Pinpoint the cell where the given text exists, returning its [X, Y] midpoint coordinate. 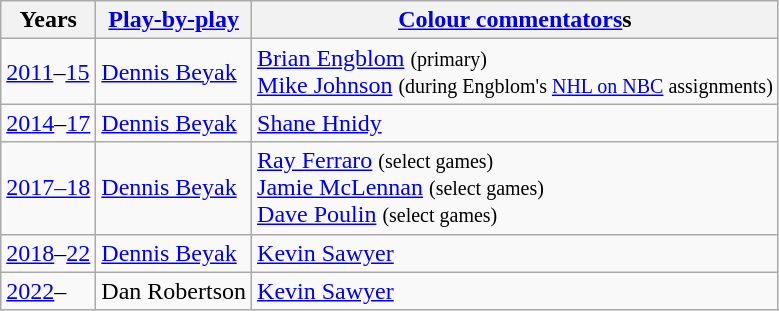
Years [48, 20]
2014–17 [48, 123]
Play-by-play [174, 20]
Shane Hnidy [516, 123]
Colour commentatorss [516, 20]
Ray Ferraro (select games)Jamie McLennan (select games)Dave Poulin (select games) [516, 188]
2022– [48, 291]
2017–18 [48, 188]
2018–22 [48, 253]
Brian Engblom (primary)Mike Johnson (during Engblom's NHL on NBC assignments) [516, 72]
2011–15 [48, 72]
Dan Robertson [174, 291]
